Output the [X, Y] coordinate of the center of the cell containing the given text.  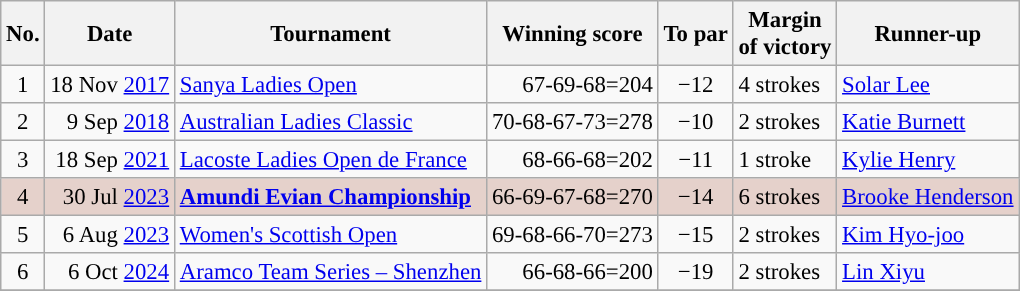
1 [23, 85]
18 Nov 2017 [110, 85]
2 [23, 122]
4 [23, 197]
Kim Hyo-joo [928, 235]
67-69-68=204 [573, 85]
Marginof victory [785, 34]
Winning score [573, 34]
Tournament [330, 34]
68-66-68=202 [573, 160]
Solar Lee [928, 85]
Katie Burnett [928, 122]
−14 [696, 197]
Runner-up [928, 34]
18 Sep 2021 [110, 160]
3 [23, 160]
No. [23, 34]
5 [23, 235]
9 Sep 2018 [110, 122]
−10 [696, 122]
To par [696, 34]
Kylie Henry [928, 160]
1 stroke [785, 160]
Lacoste Ladies Open de France [330, 160]
Date [110, 34]
69-68-66-70=273 [573, 235]
Amundi Evian Championship [330, 197]
Women's Scottish Open [330, 235]
30 Jul 2023 [110, 197]
6 Aug 2023 [110, 235]
Sanya Ladies Open [330, 85]
70-68-67-73=278 [573, 122]
66-69-67-68=270 [573, 197]
6 strokes [785, 197]
4 strokes [785, 85]
Australian Ladies Classic [330, 122]
−12 [696, 85]
−11 [696, 160]
−15 [696, 235]
Brooke Henderson [928, 197]
